Capture the cell that displays the provided text and extract its (x, y) central coordinate. 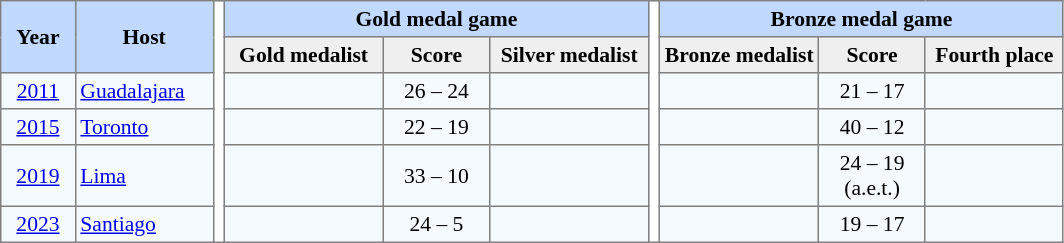
40 – 12 (872, 127)
Guadalajara (144, 91)
26 – 24 (436, 91)
22 – 19 (436, 127)
Santiago (144, 224)
Fourth place (994, 55)
Silver medalist (570, 55)
19 – 17 (872, 224)
24 – 19(a.e.t.) (872, 176)
Gold medal game (436, 19)
2023 (38, 224)
Bronze medal game (862, 19)
2015 (38, 127)
Year (38, 37)
2011 (38, 91)
21 – 17 (872, 91)
2019 (38, 176)
Host (144, 37)
33 – 10 (436, 176)
Gold medalist (304, 55)
24 – 5 (436, 224)
Lima (144, 176)
Toronto (144, 127)
Bronze medalist (740, 55)
